Locate the cell with the specified text and output its [X, Y] center coordinate. 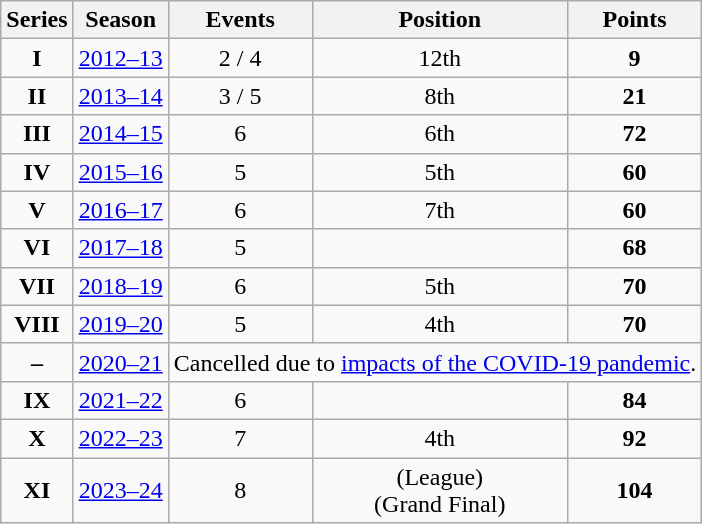
I [37, 58]
2019–20 [120, 324]
21 [634, 96]
VI [37, 248]
Events [240, 20]
IX [37, 400]
– [37, 362]
68 [634, 248]
Cancelled due to impacts of the COVID-19 pandemic. [435, 362]
2021–22 [120, 400]
Season [120, 20]
2017–18 [120, 248]
V [37, 210]
X [37, 438]
7 [240, 438]
VII [37, 286]
Series [37, 20]
2020–21 [120, 362]
III [37, 134]
2013–14 [120, 96]
8th [440, 96]
104 [634, 490]
7th [440, 210]
VIII [37, 324]
XI [37, 490]
8 [240, 490]
2016–17 [120, 210]
2015–16 [120, 172]
2022–23 [120, 438]
72 [634, 134]
(League) (Grand Final) [440, 490]
2023–24 [120, 490]
12th [440, 58]
2014–15 [120, 134]
2012–13 [120, 58]
2018–19 [120, 286]
84 [634, 400]
9 [634, 58]
2 / 4 [240, 58]
3 / 5 [240, 96]
6th [440, 134]
Points [634, 20]
IV [37, 172]
Position [440, 20]
II [37, 96]
92 [634, 438]
